Identify which cell holds the provided text, then report its (X, Y) central coordinate. 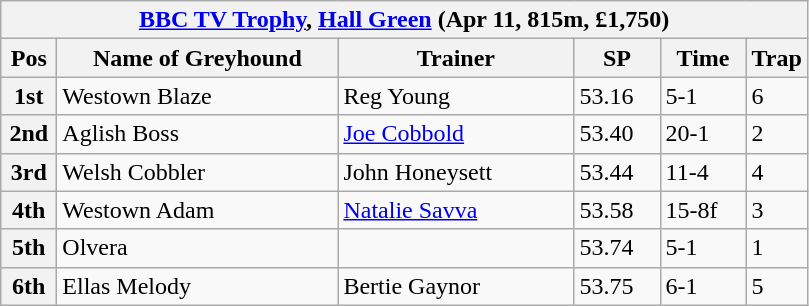
Reg Young (456, 96)
5th (29, 248)
Bertie Gaynor (456, 286)
Westown Blaze (198, 96)
6th (29, 286)
Aglish Boss (198, 134)
1 (776, 248)
Joe Cobbold (456, 134)
53.44 (617, 172)
SP (617, 58)
Olvera (198, 248)
6-1 (703, 286)
53.16 (617, 96)
BBC TV Trophy, Hall Green (Apr 11, 815m, £1,750) (404, 20)
Trainer (456, 58)
20-1 (703, 134)
Trap (776, 58)
5 (776, 286)
53.74 (617, 248)
3rd (29, 172)
Pos (29, 58)
4 (776, 172)
53.58 (617, 210)
John Honeysett (456, 172)
2nd (29, 134)
2 (776, 134)
Westown Adam (198, 210)
11-4 (703, 172)
53.75 (617, 286)
Name of Greyhound (198, 58)
1st (29, 96)
Natalie Savva (456, 210)
53.40 (617, 134)
6 (776, 96)
3 (776, 210)
Welsh Cobbler (198, 172)
Ellas Melody (198, 286)
Time (703, 58)
4th (29, 210)
15-8f (703, 210)
